Scan for the cell matching the given text and deliver its [x, y] coordinate at center. 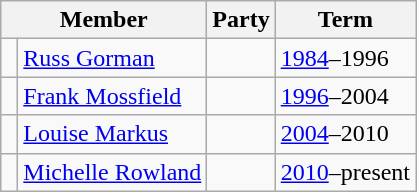
Party [241, 20]
Russ Gorman [112, 58]
1984–1996 [345, 58]
2004–2010 [345, 134]
1996–2004 [345, 96]
Term [345, 20]
2010–present [345, 172]
Frank Mossfield [112, 96]
Michelle Rowland [112, 172]
Louise Markus [112, 134]
Member [104, 20]
